Extract the [X, Y] coordinate from the center of the cell holding the provided text.  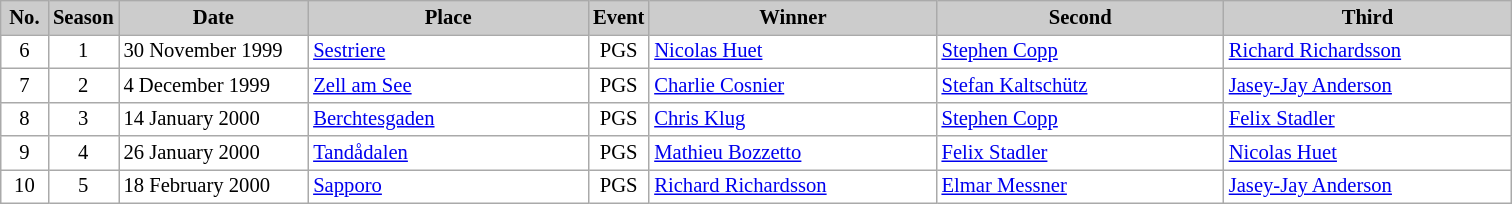
Sestriere [448, 51]
Tandådalen [448, 153]
Elmar Messner [1080, 186]
6 [24, 51]
8 [24, 119]
18 February 2000 [213, 186]
No. [24, 17]
Season [83, 17]
1 [83, 51]
Date [213, 17]
Winner [792, 17]
Zell am See [448, 85]
Second [1080, 17]
Sapporo [448, 186]
Event [618, 17]
10 [24, 186]
9 [24, 153]
26 January 2000 [213, 153]
Mathieu Bozzetto [792, 153]
Third [1368, 17]
3 [83, 119]
Place [448, 17]
Charlie Cosnier [792, 85]
Chris Klug [792, 119]
7 [24, 85]
Berchtesgaden [448, 119]
30 November 1999 [213, 51]
5 [83, 186]
4 December 1999 [213, 85]
Stefan Kaltschütz [1080, 85]
2 [83, 85]
4 [83, 153]
14 January 2000 [213, 119]
